Provide the (x, y) coordinate of the cell's center where the given text is located.  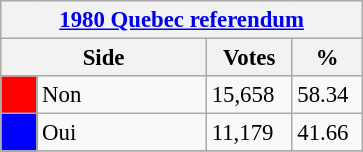
Votes (249, 58)
11,179 (249, 133)
1980 Quebec referendum (182, 20)
15,658 (249, 95)
% (328, 58)
Side (104, 58)
Non (122, 95)
41.66 (328, 133)
58.34 (328, 95)
Oui (122, 133)
